Determine the [x, y] coordinate at the center of the cell enclosing the given text.  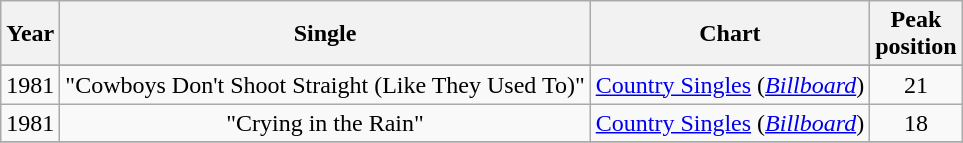
Chart [730, 34]
"Crying in the Rain" [325, 123]
18 [916, 123]
"Cowboys Don't Shoot Straight (Like They Used To)" [325, 85]
21 [916, 85]
Single [325, 34]
Peakposition [916, 34]
Year [30, 34]
